Pinpoint the cell where the given text exists, returning its (x, y) midpoint coordinate. 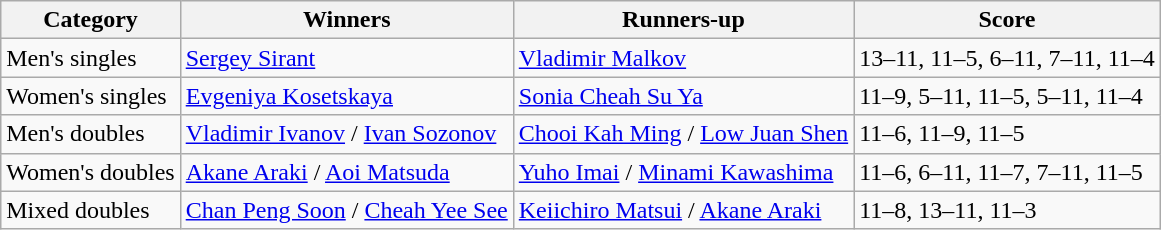
Women's doubles (90, 172)
Sonia Cheah Su Ya (683, 96)
Akane Araki / Aoi Matsuda (346, 172)
Chan Peng Soon / Cheah Yee See (346, 210)
Keiichiro Matsui / Akane Araki (683, 210)
Evgeniya Kosetskaya (346, 96)
Category (90, 20)
Mixed doubles (90, 210)
Score (1008, 20)
Winners (346, 20)
Vladimir Ivanov / Ivan Sozonov (346, 134)
Chooi Kah Ming / Low Juan Shen (683, 134)
Sergey Sirant (346, 58)
Men's singles (90, 58)
11–9, 5–11, 11–5, 5–11, 11–4 (1008, 96)
11–8, 13–11, 11–3 (1008, 210)
11–6, 6–11, 11–7, 7–11, 11–5 (1008, 172)
11–6, 11–9, 11–5 (1008, 134)
Runners-up (683, 20)
Women's singles (90, 96)
13–11, 11–5, 6–11, 7–11, 11–4 (1008, 58)
Men's doubles (90, 134)
Vladimir Malkov (683, 58)
Yuho Imai / Minami Kawashima (683, 172)
